Extract the (X, Y) coordinate from the center of the cell holding the provided text.  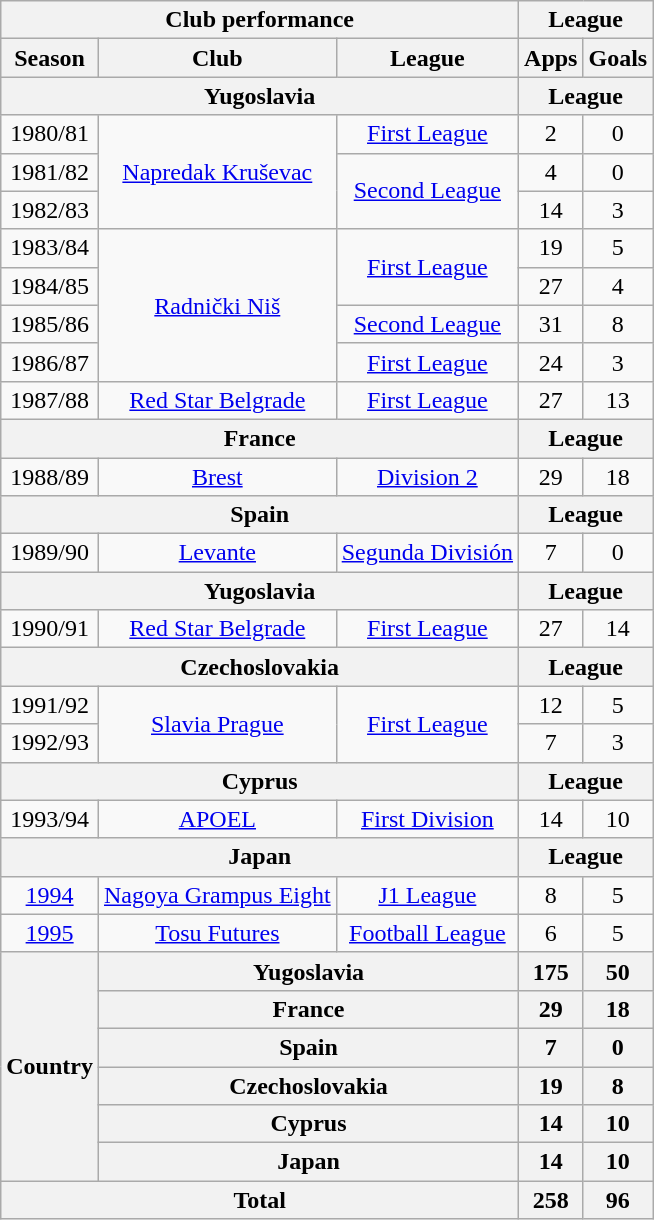
1995 (50, 933)
175 (551, 971)
12 (551, 705)
Football League (427, 933)
31 (551, 324)
Country (50, 1066)
Goals (618, 58)
1984/85 (50, 286)
Division 2 (427, 477)
1988/89 (50, 477)
1989/90 (50, 553)
Club performance (260, 20)
1994 (50, 895)
Apps (551, 58)
1991/92 (50, 705)
6 (551, 933)
Segunda División (427, 553)
2 (551, 134)
96 (618, 1200)
Slavia Prague (217, 724)
APOEL (217, 819)
Brest (217, 477)
Season (50, 58)
Total (260, 1200)
Levante (217, 553)
258 (551, 1200)
Nagoya Grampus Eight (217, 895)
1983/84 (50, 248)
Club (217, 58)
1987/88 (50, 400)
Tosu Futures (217, 933)
Napredak Kruševac (217, 172)
13 (618, 400)
Radnički Niš (217, 305)
1986/87 (50, 362)
1981/82 (50, 172)
1990/91 (50, 629)
First Division (427, 819)
1992/93 (50, 743)
1985/86 (50, 324)
1993/94 (50, 819)
J1 League (427, 895)
50 (618, 971)
24 (551, 362)
1982/83 (50, 210)
1980/81 (50, 134)
